Capture the cell that displays the provided text and extract its (x, y) central coordinate. 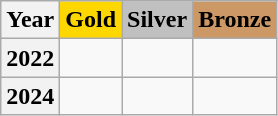
Gold (91, 20)
2022 (30, 58)
Year (30, 20)
Silver (158, 20)
Bronze (235, 20)
2024 (30, 96)
